Provide the [x, y] coordinate of the cell's center where the given text is located.  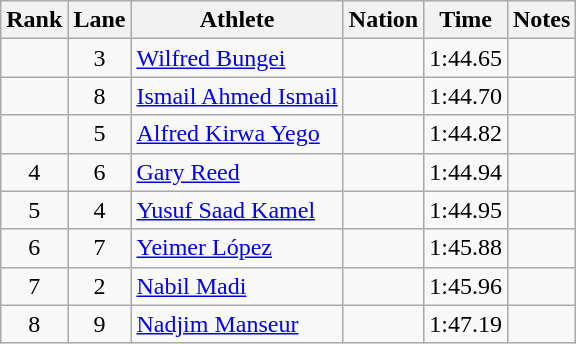
1:44.82 [466, 134]
Yeimer López [237, 248]
Rank [34, 20]
1:44.95 [466, 210]
Ismail Ahmed Ismail [237, 96]
1:47.19 [466, 324]
1:44.94 [466, 172]
Nabil Madi [237, 286]
Gary Reed [237, 172]
1:45.96 [466, 286]
1:45.88 [466, 248]
3 [100, 58]
1:44.70 [466, 96]
Athlete [237, 20]
Nadjim Manseur [237, 324]
Notes [541, 20]
Yusuf Saad Kamel [237, 210]
Lane [100, 20]
1:44.65 [466, 58]
2 [100, 286]
Nation [383, 20]
Wilfred Bungei [237, 58]
9 [100, 324]
Time [466, 20]
Alfred Kirwa Yego [237, 134]
